Locate the cell with the specified text and output its (x, y) center coordinate. 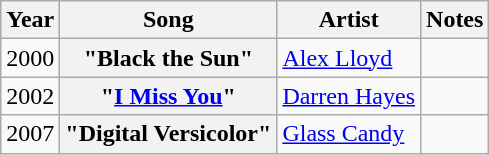
"I Miss You" (168, 96)
Glass Candy (349, 134)
2000 (30, 58)
"Black the Sun" (168, 58)
Artist (349, 20)
2007 (30, 134)
Song (168, 20)
2002 (30, 96)
Alex Lloyd (349, 58)
Notes (455, 20)
"Digital Versicolor" (168, 134)
Darren Hayes (349, 96)
Year (30, 20)
